Detect which cell encompasses the target text, then output its (x, y) center coordinate. 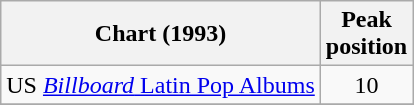
10 (366, 85)
US Billboard Latin Pop Albums (161, 85)
Peakposition (366, 34)
Chart (1993) (161, 34)
